Return the (x, y) coordinate for the center point of the cell that contains the specified text.  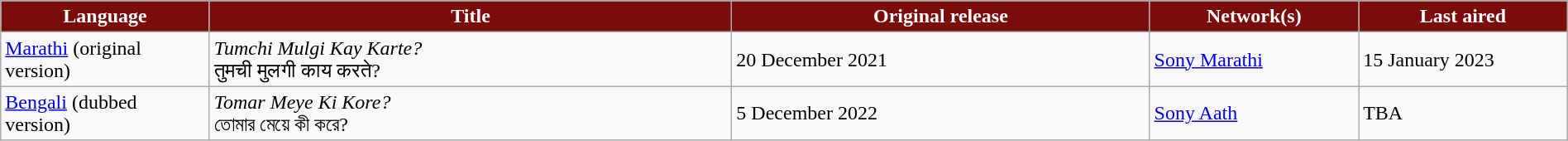
20 December 2021 (941, 60)
Tomar Meye Ki Kore? তোমার মেয়ে কী করে? (471, 113)
Original release (941, 17)
Network(s) (1254, 17)
Title (471, 17)
Tumchi Mulgi Kay Karte? तुमची मुलगी काय करते? (471, 60)
Marathi (original version) (106, 60)
5 December 2022 (941, 113)
TBA (1464, 113)
15 January 2023 (1464, 60)
Sony Aath (1254, 113)
Last aired (1464, 17)
Bengali (dubbed version) (106, 113)
Sony Marathi (1254, 60)
Language (106, 17)
